Find where the given text appears and provide that cell's center as (x, y) coordinate. 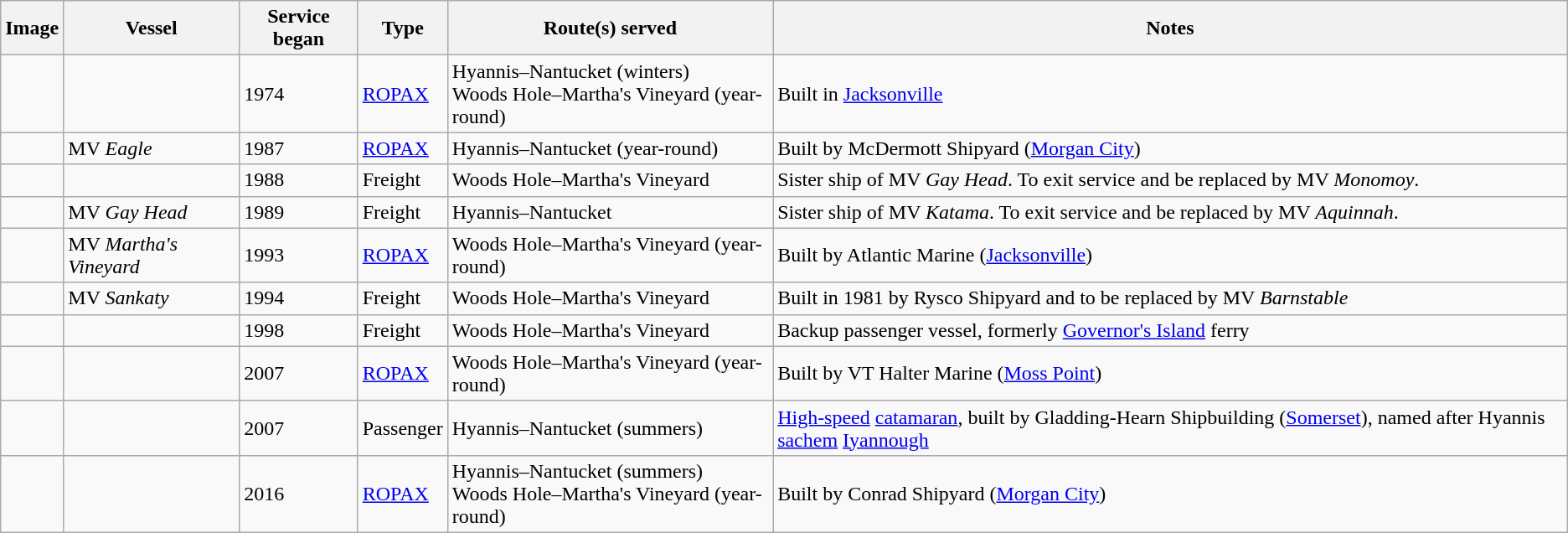
1993 (299, 255)
Sister ship of MV Gay Head. To exit service and be replaced by MV Monomoy. (1171, 180)
Hyannis–Nantucket (winters)Woods Hole–Martha's Vineyard (year-round) (610, 94)
MV Gay Head (152, 212)
Hyannis–Nantucket (year-round) (610, 148)
1988 (299, 180)
Service began (299, 28)
Built by McDermott Shipyard (Morgan City) (1171, 148)
Backup passenger vessel, formerly Governor's Island ferry (1171, 330)
Hyannis–Nantucket (summers)Woods Hole–Martha's Vineyard (year-round) (610, 494)
Hyannis–Nantucket (610, 212)
Built in Jacksonville (1171, 94)
Vessel (152, 28)
2016 (299, 494)
Built by Atlantic Marine (Jacksonville) (1171, 255)
1998 (299, 330)
Route(s) served (610, 28)
Sister ship of MV Katama. To exit service and be replaced by MV Aquinnah. (1171, 212)
Image (32, 28)
Built by Conrad Shipyard (Morgan City) (1171, 494)
Type (402, 28)
Notes (1171, 28)
Built in 1981 by Rysco Shipyard and to be replaced by MV Barnstable (1171, 298)
1974 (299, 94)
MV Eagle (152, 148)
Hyannis–Nantucket (summers) (610, 427)
1987 (299, 148)
1994 (299, 298)
High-speed catamaran, built by Gladding-Hearn Shipbuilding (Somerset), named after Hyannis sachem Iyannough (1171, 427)
MV Martha's Vineyard (152, 255)
Passenger (402, 427)
Built by VT Halter Marine (Moss Point) (1171, 374)
MV Sankaty (152, 298)
1989 (299, 212)
